From the cell containing the given text, extract its center point as [x, y] coordinate. 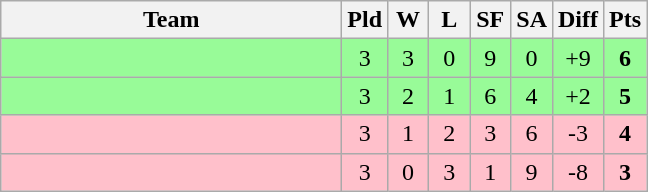
-3 [578, 134]
SF [490, 20]
5 [626, 96]
Pld [365, 20]
SA [532, 20]
+2 [578, 96]
Team [172, 20]
L [450, 20]
Diff [578, 20]
+9 [578, 58]
Pts [626, 20]
W [408, 20]
-8 [578, 172]
